Scan for the cell matching the given text and deliver its [X, Y] coordinate at center. 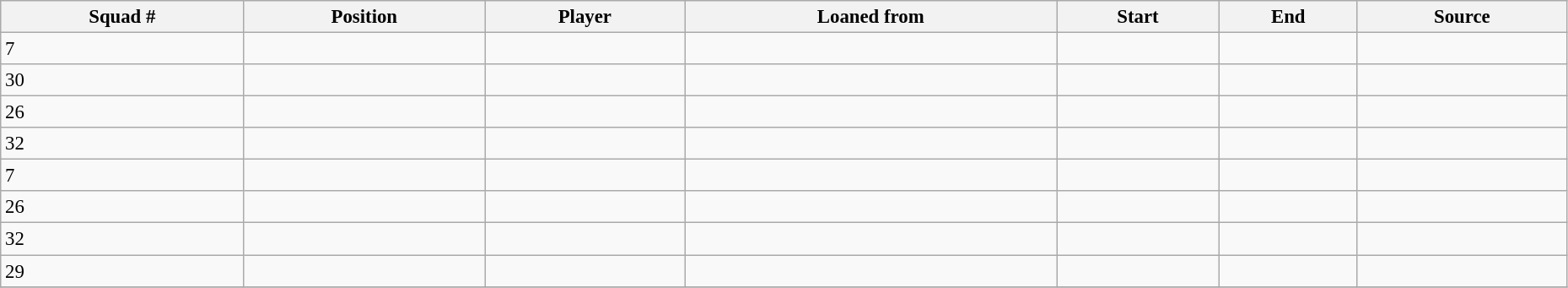
29 [122, 271]
Loaned from [870, 17]
Start [1138, 17]
End [1288, 17]
Squad # [122, 17]
Source [1462, 17]
Position [364, 17]
30 [122, 80]
Player [585, 17]
